Search for the cell housing the specified text and yield its (x, y) center coordinate. 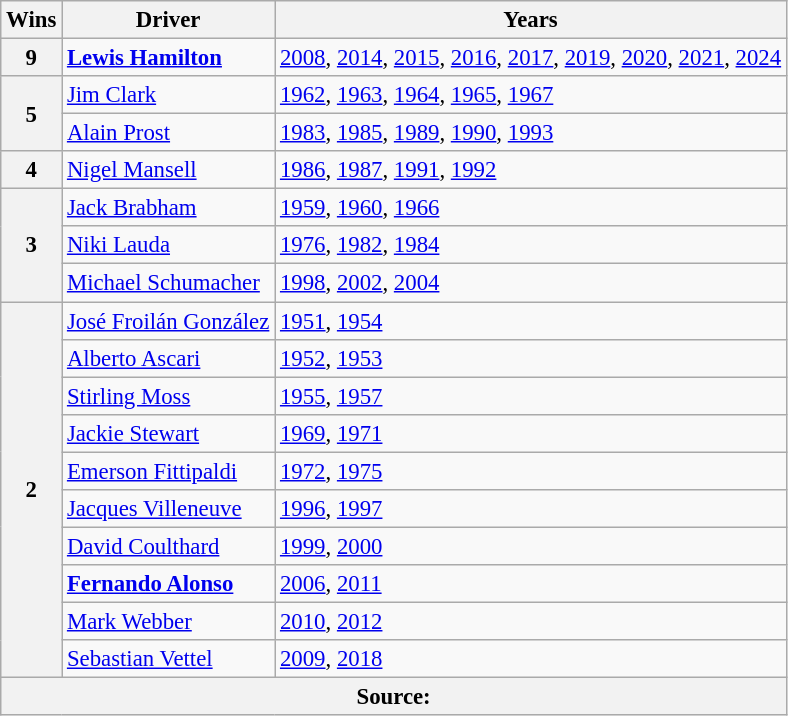
Mark Webber (168, 621)
Wins (32, 20)
2010, 2012 (531, 621)
Jim Clark (168, 95)
Emerson Fittipaldi (168, 471)
1951, 1954 (531, 321)
3 (32, 246)
David Coulthard (168, 546)
1976, 1982, 1984 (531, 245)
1972, 1975 (531, 471)
Jacques Villeneuve (168, 509)
1986, 1987, 1991, 1992 (531, 170)
Alain Prost (168, 133)
Stirling Moss (168, 396)
Source: (394, 697)
Jack Brabham (168, 208)
1998, 2002, 2004 (531, 283)
Alberto Ascari (168, 358)
2009, 2018 (531, 659)
Niki Lauda (168, 245)
1955, 1957 (531, 396)
Years (531, 20)
Lewis Hamilton (168, 58)
2 (32, 490)
Nigel Mansell (168, 170)
5 (32, 114)
Driver (168, 20)
1959, 1960, 1966 (531, 208)
1952, 1953 (531, 358)
4 (32, 170)
Michael Schumacher (168, 283)
Jackie Stewart (168, 433)
José Froilán González (168, 321)
1962, 1963, 1964, 1965, 1967 (531, 95)
1999, 2000 (531, 546)
Sebastian Vettel (168, 659)
2008, 2014, 2015, 2016, 2017, 2019, 2020, 2021, 2024 (531, 58)
2006, 2011 (531, 584)
1969, 1971 (531, 433)
9 (32, 58)
Fernando Alonso (168, 584)
1996, 1997 (531, 509)
1983, 1985, 1989, 1990, 1993 (531, 133)
